For the text-containing cell, return its midpoint in (X, Y) coordinate format. 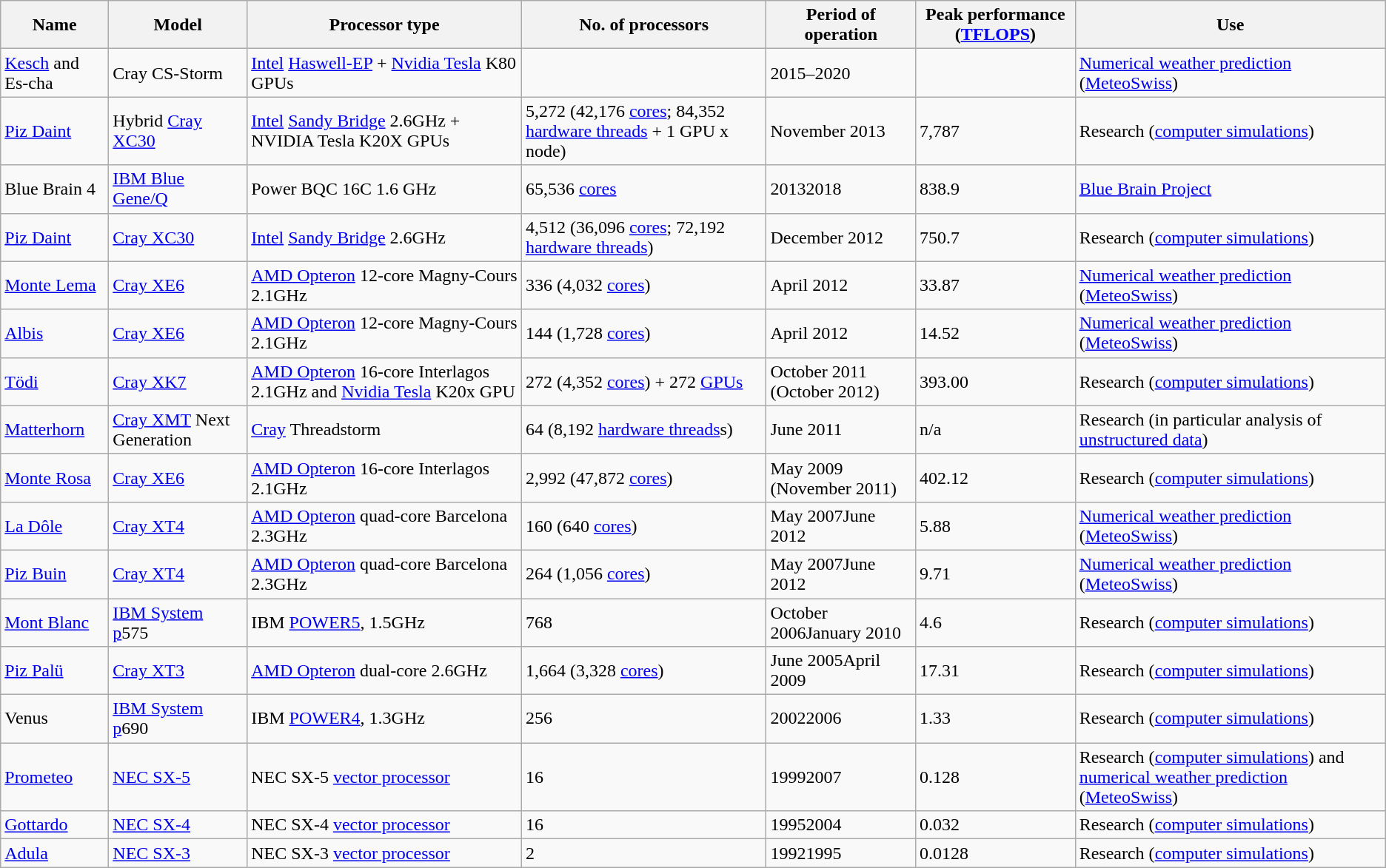
20022006 (841, 719)
Intel Sandy Bridge 2.6GHz (385, 237)
Cray XMT Next Generation (178, 429)
Kesch and Es-cha (55, 73)
2,992 (47,872 cores) (644, 478)
Research (computer simulations) and numerical weather prediction (MeteoSwiss) (1231, 777)
NEC SX-5 vector processor (385, 777)
Model (178, 25)
Cray CS-Storm (178, 73)
1,664 (3,328 cores) (644, 670)
n/a (996, 429)
Venus (55, 719)
17.31 (996, 670)
IBM System p690 (178, 719)
Cray XK7 (178, 382)
IBM Blue Gene/Q (178, 189)
Cray Threadstorm (385, 429)
14.52 (996, 333)
838.9 (996, 189)
Albis (55, 333)
NEC SX-5 (178, 777)
768 (644, 622)
June 2005April 2009 (841, 670)
Tödi (55, 382)
October 2006January 2010 (841, 622)
Monte Lema (55, 286)
33.87 (996, 286)
144 (1,728 cores) (644, 333)
Cray XC30 (178, 237)
NEC SX-4 (178, 825)
La Dôle (55, 525)
IBM System p575 (178, 622)
AMD Opteron dual-core 2.6GHz (385, 670)
5.88 (996, 525)
2 (644, 853)
0.128 (996, 777)
336 (4,032 cores) (644, 286)
Name (55, 25)
750.7 (996, 237)
19921995 (841, 853)
AMD Opteron 16-core Interlagos 2.1GHz and Nvidia Tesla K20x GPU (385, 382)
Blue Brain Project (1231, 189)
272 (4,352 cores) + 272 GPUs (644, 382)
Piz Palü (55, 670)
160 (640 cores) (644, 525)
October 2011 (October 2012) (841, 382)
19952004 (841, 825)
Research (in particular analysis of unstructured data) (1231, 429)
Intel Haswell-EP + Nvidia Tesla K80 GPUs (385, 73)
Matterhorn (55, 429)
Processor type (385, 25)
Blue Brain 4 (55, 189)
393.00 (996, 382)
19992007 (841, 777)
Monte Rosa (55, 478)
IBM POWER5, 1.5GHz (385, 622)
December 2012 (841, 237)
5,272 (42,176 cores; 84,352 hardware threads + 1 GPU x node) (644, 131)
264 (1,056 cores) (644, 574)
402.12 (996, 478)
Mont Blanc (55, 622)
Power BQC 16C 1.6 GHz (385, 189)
4.6 (996, 622)
May 2009 (November 2011) (841, 478)
Use (1231, 25)
Intel Sandy Bridge 2.6GHz + NVIDIA Tesla K20X GPUs (385, 131)
Hybrid Cray XC30 (178, 131)
4,512 (36,096 cores; 72,192 hardware threads) (644, 237)
AMD Opteron 16-core Interlagos 2.1GHz (385, 478)
NEC SX-4 vector processor (385, 825)
NEC SX-3 (178, 853)
Prometeo (55, 777)
June 2011 (841, 429)
9.71 (996, 574)
64 (8,192 hardware threadss) (644, 429)
Period of operation (841, 25)
0.032 (996, 825)
0.0128 (996, 853)
Piz Buin (55, 574)
Gottardo (55, 825)
Adula (55, 853)
65,536 cores (644, 189)
November 2013 (841, 131)
IBM POWER4, 1.3GHz (385, 719)
No. of processors (644, 25)
7,787 (996, 131)
20132018 (841, 189)
Cray XT3 (178, 670)
NEC SX-3 vector processor (385, 853)
Peak performance (TFLOPS) (996, 25)
2015–2020 (841, 73)
256 (644, 719)
1.33 (996, 719)
